Provide the (x, y) coordinate of the cell's center where the given text is located.  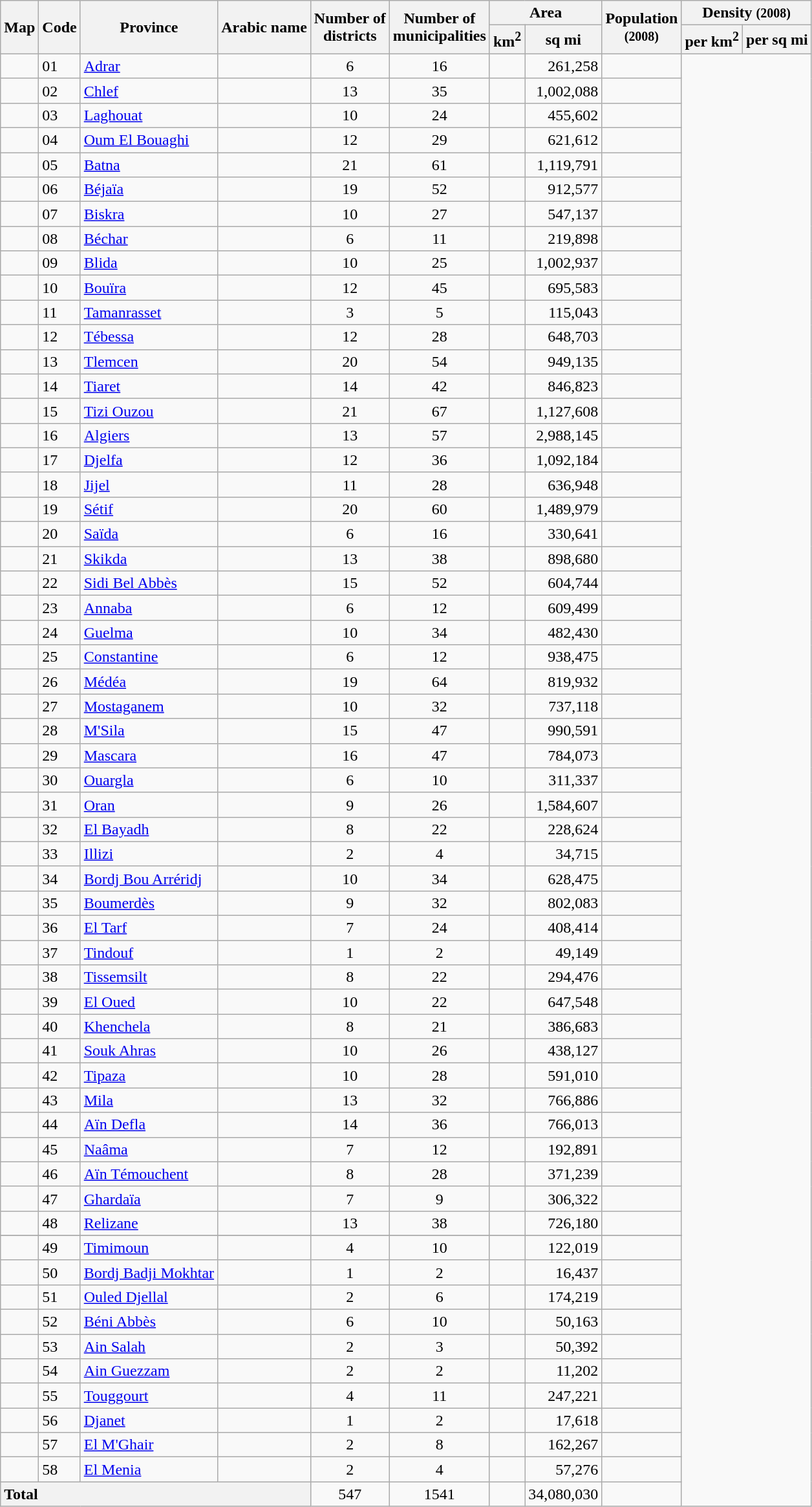
02 (59, 91)
1,092,184 (564, 460)
Tindouf (149, 953)
912,577 (564, 190)
784,073 (564, 755)
El Tarf (149, 928)
Annaba (149, 608)
Tissemsilt (149, 977)
46 (59, 1174)
621,612 (564, 140)
228,624 (564, 829)
Bordj Bou Arréridj (149, 878)
11,202 (564, 1371)
Mascara (149, 755)
648,703 (564, 337)
438,127 (564, 1051)
455,602 (564, 115)
Médéa (149, 682)
El M'Ghair (149, 1445)
Area (546, 13)
53 (59, 1347)
57,276 (564, 1469)
31 (59, 805)
Sidi Bel Abbès (149, 583)
07 (59, 214)
50,392 (564, 1347)
Density (2008) (746, 13)
Tiaret (149, 386)
37 (59, 953)
Batna (149, 165)
41 (59, 1051)
60 (440, 509)
17 (59, 460)
55 (59, 1396)
726,180 (564, 1223)
sq mi (564, 40)
Map (19, 27)
386,683 (564, 1026)
Béchar (149, 239)
per sq mi (777, 40)
El Bayadh (149, 829)
16,437 (564, 1272)
802,083 (564, 903)
18 (59, 484)
482,430 (564, 633)
Boumerdès (149, 903)
938,475 (564, 657)
Djelfa (149, 460)
Tizi Ouzou (149, 411)
408,414 (564, 928)
1541 (440, 1494)
06 (59, 190)
Illizi (149, 854)
Biskra (149, 214)
per km2 (712, 40)
Khenchela (149, 1026)
898,680 (564, 559)
Oum El Bouaghi (149, 140)
El Menia (149, 1469)
64 (440, 682)
51 (59, 1297)
Béni Abbès (149, 1322)
766,013 (564, 1125)
330,641 (564, 534)
Chlef (149, 91)
311,337 (564, 780)
30 (59, 780)
km2 (507, 40)
Souk Ahras (149, 1051)
03 (59, 115)
647,548 (564, 1002)
Touggourt (149, 1396)
Ain Guezzam (149, 1371)
56 (59, 1420)
Bouïra (149, 288)
48 (59, 1223)
1,127,608 (564, 411)
Mostaganem (149, 706)
628,475 (564, 878)
122,019 (564, 1248)
219,898 (564, 239)
Algiers (149, 435)
43 (59, 1100)
306,322 (564, 1198)
1,002,088 (564, 91)
737,118 (564, 706)
766,886 (564, 1100)
547 (350, 1494)
Saïda (149, 534)
23 (59, 608)
1,002,937 (564, 263)
247,221 (564, 1396)
Béjaïa (149, 190)
1,584,607 (564, 805)
67 (440, 411)
192,891 (564, 1149)
294,476 (564, 977)
Ghardaïa (149, 1198)
Oran (149, 805)
5 (440, 312)
50 (59, 1272)
Constantine (149, 657)
05 (59, 165)
Code (59, 27)
Aïn Defla (149, 1125)
33 (59, 854)
44 (59, 1125)
115,043 (564, 312)
Arabic name (264, 27)
695,583 (564, 288)
162,267 (564, 1445)
01 (59, 66)
Skikda (149, 559)
261,258 (564, 66)
49,149 (564, 953)
371,239 (564, 1174)
Aïn Témouchent (149, 1174)
Tlemcen (149, 362)
50,163 (564, 1322)
609,499 (564, 608)
58 (59, 1469)
El Oued (149, 1002)
Timimoun (149, 1248)
Ain Salah (149, 1347)
1,119,791 (564, 165)
Ouargla (149, 780)
Guelma (149, 633)
949,135 (564, 362)
1,489,979 (564, 509)
39 (59, 1002)
Number ofmunicipalities (440, 27)
Djanet (149, 1420)
636,948 (564, 484)
Province (149, 27)
Tébessa (149, 337)
61 (440, 165)
Laghouat (149, 115)
34,080,030 (564, 1494)
Ouled Djellal (149, 1297)
34,715 (564, 854)
Naâma (149, 1149)
M'Sila (149, 731)
Tipaza (149, 1076)
174,219 (564, 1297)
Number ofdistricts (350, 27)
819,932 (564, 682)
2,988,145 (564, 435)
547,137 (564, 214)
846,823 (564, 386)
Jijel (149, 484)
Blida (149, 263)
Total (156, 1494)
49 (59, 1248)
Tamanrasset (149, 312)
Adrar (149, 66)
Mila (149, 1100)
40 (59, 1026)
990,591 (564, 731)
604,744 (564, 583)
Population(2008) (641, 27)
Bordj Badji Mokhtar (149, 1272)
Sétif (149, 509)
17,618 (564, 1420)
591,010 (564, 1076)
Relizane (149, 1223)
08 (59, 239)
04 (59, 140)
09 (59, 263)
